Return the (x, y) coordinate for the center point of the cell that contains the specified text.  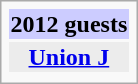
Union J (69, 57)
2012 guests (69, 24)
